Extract the [x, y] coordinate from the center of the cell holding the provided text.  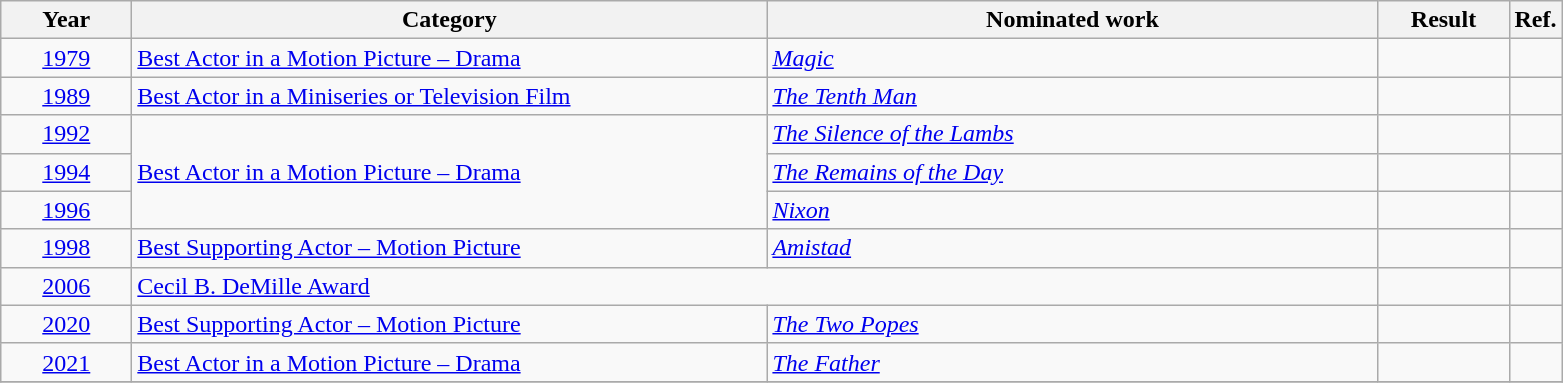
2021 [66, 362]
Cecil B. DeMille Award [755, 286]
The Silence of the Lambs [1072, 134]
1994 [66, 172]
Year [66, 20]
Result [1444, 20]
The Two Popes [1072, 324]
The Father [1072, 362]
1979 [66, 58]
Nominated work [1072, 20]
Nixon [1072, 210]
Best Actor in a Miniseries or Television Film [450, 96]
1996 [66, 210]
The Remains of the Day [1072, 172]
Amistad [1072, 248]
2006 [66, 286]
Category [450, 20]
Ref. [1536, 20]
1992 [66, 134]
1998 [66, 248]
Magic [1072, 58]
The Tenth Man [1072, 96]
1989 [66, 96]
2020 [66, 324]
